Detect which cell encompasses the target text, then output its (X, Y) center coordinate. 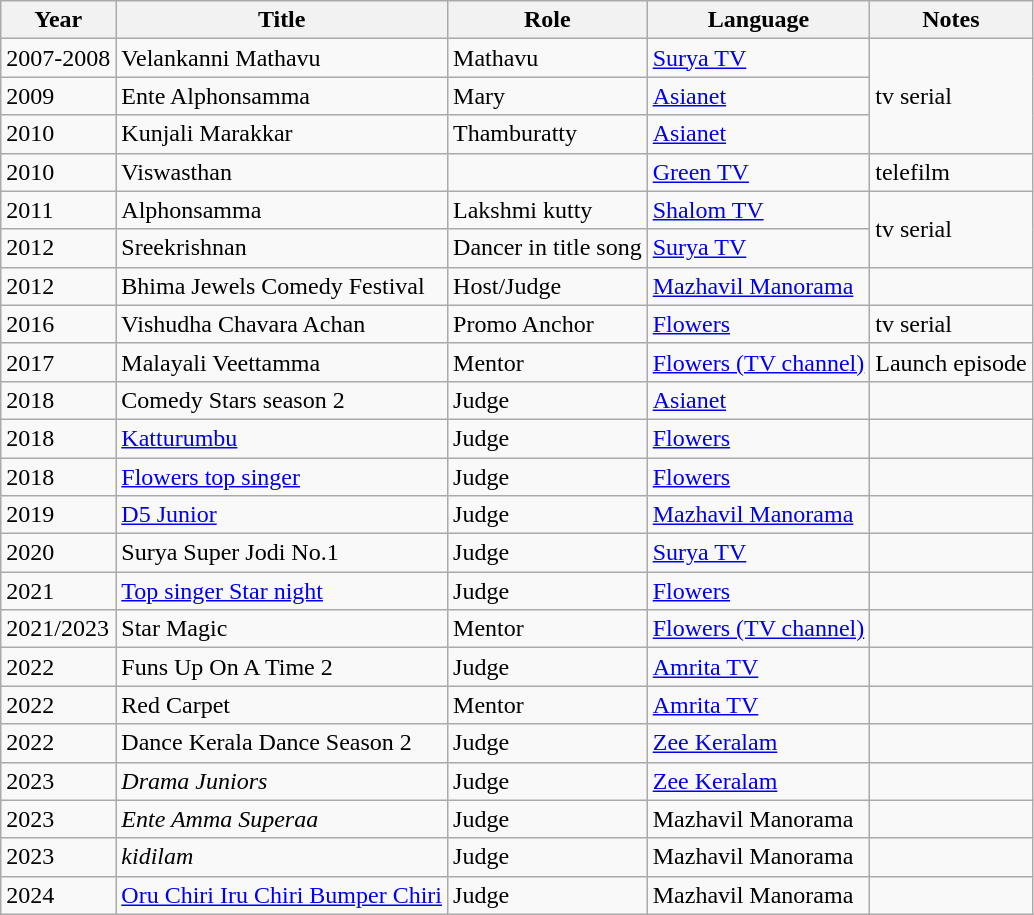
telefilm (951, 172)
Alphonsamma (282, 210)
Shalom TV (758, 210)
Mary (548, 96)
Star Magic (282, 629)
2007-2008 (58, 58)
Green TV (758, 172)
Mathavu (548, 58)
2016 (58, 324)
Language (758, 20)
Drama Juniors (282, 781)
Surya Super Jodi No.1 (282, 553)
Host/Judge (548, 286)
Flowers top singer (282, 477)
Velankanni Mathavu (282, 58)
Top singer Star night (282, 591)
Malayali Veettamma (282, 362)
Sreekrishnan (282, 248)
Kunjali Marakkar (282, 134)
Oru Chiri Iru Chiri Bumper Chiri (282, 895)
Role (548, 20)
Title (282, 20)
2011 (58, 210)
2021 (58, 591)
Lakshmi kutty (548, 210)
2019 (58, 515)
Promo Anchor (548, 324)
Red Carpet (282, 705)
2009 (58, 96)
2020 (58, 553)
Comedy Stars season 2 (282, 400)
Notes (951, 20)
Vishudha Chavara Achan (282, 324)
2021/2023 (58, 629)
Thamburatty (548, 134)
Launch episode (951, 362)
kidilam (282, 857)
2017 (58, 362)
Ente Amma Superaa (282, 819)
D5 Junior (282, 515)
2024 (58, 895)
Funs Up On A Time 2 (282, 667)
Year (58, 20)
Ente Alphonsamma (282, 96)
Viswasthan (282, 172)
Dancer in title song (548, 248)
Katturumbu (282, 438)
Bhima Jewels Comedy Festival (282, 286)
Dance Kerala Dance Season 2 (282, 743)
